Identify which cell holds the provided text, then report its (x, y) central coordinate. 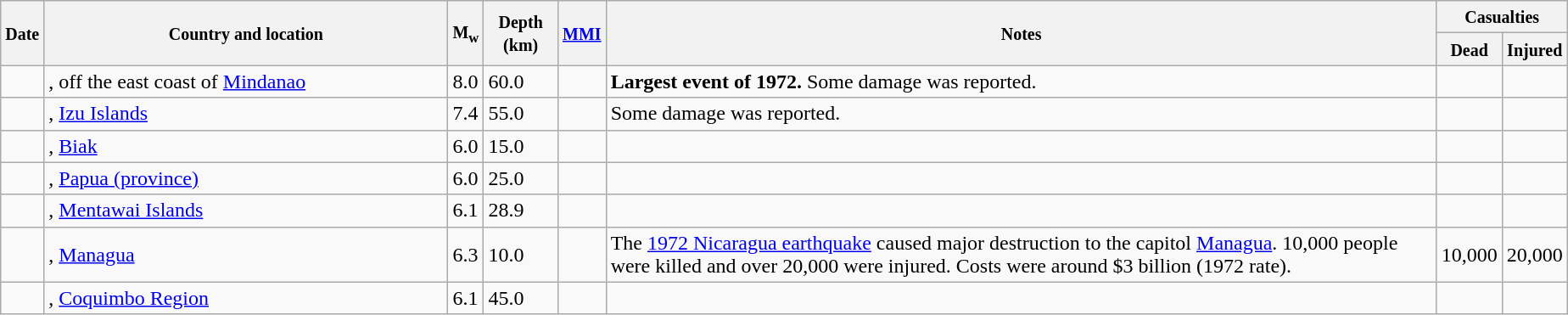
MMI (582, 33)
Date (22, 33)
8.0 (466, 82)
Country and location (246, 33)
10,000 (1470, 255)
Dead (1470, 49)
7.4 (466, 114)
, off the east coast of Mindanao (246, 82)
, Mentawai Islands (246, 211)
6.3 (466, 255)
15.0 (521, 146)
, Managua (246, 255)
25.0 (521, 178)
, Biak (246, 146)
45.0 (521, 298)
Some damage was reported. (1022, 114)
Largest event of 1972. Some damage was reported. (1022, 82)
20,000 (1534, 255)
, Papua (province) (246, 178)
60.0 (521, 82)
55.0 (521, 114)
Injured (1534, 49)
Casualties (1502, 17)
Mw (466, 33)
10.0 (521, 255)
28.9 (521, 211)
Depth (km) (521, 33)
Notes (1022, 33)
, Coquimbo Region (246, 298)
, Izu Islands (246, 114)
